Return the [x, y] coordinate for the center point of the cell that contains the specified text.  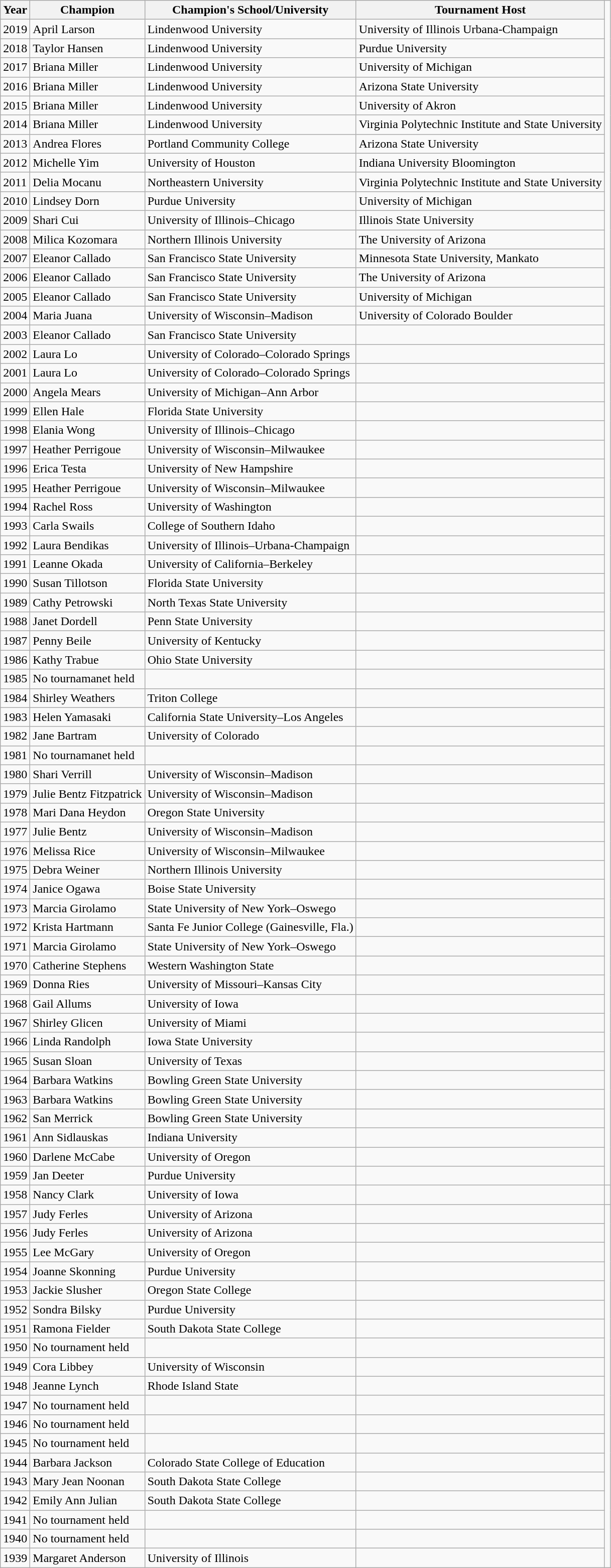
2008 [15, 239]
1983 [15, 717]
1950 [15, 1348]
2004 [15, 316]
Darlene McCabe [87, 1156]
1969 [15, 985]
1977 [15, 831]
1999 [15, 411]
Year [15, 10]
2013 [15, 144]
University of Illinois Urbana-Champaign [480, 29]
1968 [15, 1004]
1961 [15, 1137]
1962 [15, 1118]
1988 [15, 622]
University of Illinois [250, 1558]
1963 [15, 1099]
1939 [15, 1558]
2016 [15, 86]
Oregon State University [250, 812]
1955 [15, 1252]
1971 [15, 946]
Joanne Skonning [87, 1271]
Rachel Ross [87, 507]
Janice Ogawa [87, 889]
1949 [15, 1367]
Sondra Bilsky [87, 1309]
Champion's School/University [250, 10]
Elania Wong [87, 430]
University of Houston [250, 163]
Susan Tillotson [87, 583]
1992 [15, 545]
1989 [15, 602]
Angela Mears [87, 392]
University of Akron [480, 105]
1972 [15, 927]
Leanne Okada [87, 564]
University of Washington [250, 507]
Debra Weiner [87, 870]
2002 [15, 354]
1978 [15, 812]
1953 [15, 1290]
Laura Bendikas [87, 545]
2003 [15, 335]
1979 [15, 793]
California State University–Los Angeles [250, 717]
Mari Dana Heydon [87, 812]
Taylor Hansen [87, 48]
1994 [15, 507]
2011 [15, 182]
Barbara Jackson [87, 1463]
University of Colorado [250, 736]
Iowa State University [250, 1042]
University of Illinois–Urbana-Champaign [250, 545]
Jan Deeter [87, 1176]
Melissa Rice [87, 851]
Linda Randolph [87, 1042]
Lindsey Dorn [87, 201]
1952 [15, 1309]
1956 [15, 1233]
Shirley Glicen [87, 1023]
1986 [15, 660]
Erica Testa [87, 468]
1954 [15, 1271]
Cathy Petrowski [87, 602]
1997 [15, 449]
Lee McGary [87, 1252]
Santa Fe Junior College (Gainesville, Fla.) [250, 927]
1947 [15, 1405]
Jackie Slusher [87, 1290]
Boise State University [250, 889]
1944 [15, 1463]
Michelle Yim [87, 163]
1974 [15, 889]
University of New Hampshire [250, 468]
1948 [15, 1386]
Jeanne Lynch [87, 1386]
Western Washington State [250, 966]
Gail Allums [87, 1004]
1943 [15, 1482]
Ann Sidlauskas [87, 1137]
1980 [15, 774]
1965 [15, 1061]
2006 [15, 278]
Susan Sloan [87, 1061]
April Larson [87, 29]
North Texas State University [250, 602]
Triton College [250, 698]
Cora Libbey [87, 1367]
2007 [15, 259]
1985 [15, 679]
1967 [15, 1023]
1975 [15, 870]
1940 [15, 1539]
Helen Yamasaki [87, 717]
Northeastern University [250, 182]
2012 [15, 163]
Margaret Anderson [87, 1558]
1970 [15, 966]
1996 [15, 468]
1942 [15, 1501]
1993 [15, 526]
Shari Cui [87, 220]
Portland Community College [250, 144]
1951 [15, 1329]
1982 [15, 736]
Minnesota State University, Mankato [480, 259]
Illinois State University [480, 220]
1998 [15, 430]
Colorado State College of Education [250, 1463]
1991 [15, 564]
Tournament Host [480, 10]
Maria Juana [87, 316]
Ellen Hale [87, 411]
Milica Kozomara [87, 239]
2000 [15, 392]
Delia Mocanu [87, 182]
Indiana University Bloomington [480, 163]
1984 [15, 698]
Andrea Flores [87, 144]
Carla Swails [87, 526]
2017 [15, 67]
Janet Dordell [87, 622]
2014 [15, 125]
University of Miami [250, 1023]
University of Texas [250, 1061]
1966 [15, 1042]
1981 [15, 755]
1946 [15, 1424]
Emily Ann Julian [87, 1501]
1960 [15, 1156]
Julie Bentz [87, 831]
Shari Verrill [87, 774]
Shirley Weathers [87, 698]
2001 [15, 373]
University of Kentucky [250, 641]
1945 [15, 1443]
1976 [15, 851]
Ohio State University [250, 660]
Champion [87, 10]
1973 [15, 908]
2010 [15, 201]
2019 [15, 29]
Penny Beile [87, 641]
Mary Jean Noonan [87, 1482]
1987 [15, 641]
2018 [15, 48]
University of Wisconsin [250, 1367]
1964 [15, 1080]
Indiana University [250, 1137]
Oregon State College [250, 1290]
Penn State University [250, 622]
1990 [15, 583]
Ramona Fielder [87, 1329]
Jane Bartram [87, 736]
Nancy Clark [87, 1195]
University of Missouri–Kansas City [250, 985]
1959 [15, 1176]
Julie Bentz Fitzpatrick [87, 793]
1957 [15, 1214]
Kathy Trabue [87, 660]
Donna Ries [87, 985]
Rhode Island State [250, 1386]
Catherine Stephens [87, 966]
San Merrick [87, 1118]
2005 [15, 297]
University of Colorado Boulder [480, 316]
1958 [15, 1195]
College of Southern Idaho [250, 526]
1995 [15, 488]
1941 [15, 1520]
Krista Hartmann [87, 927]
University of California–Berkeley [250, 564]
2009 [15, 220]
University of Michigan–Ann Arbor [250, 392]
2015 [15, 105]
